Output the (x, y) coordinate of the center of the cell containing the given text.  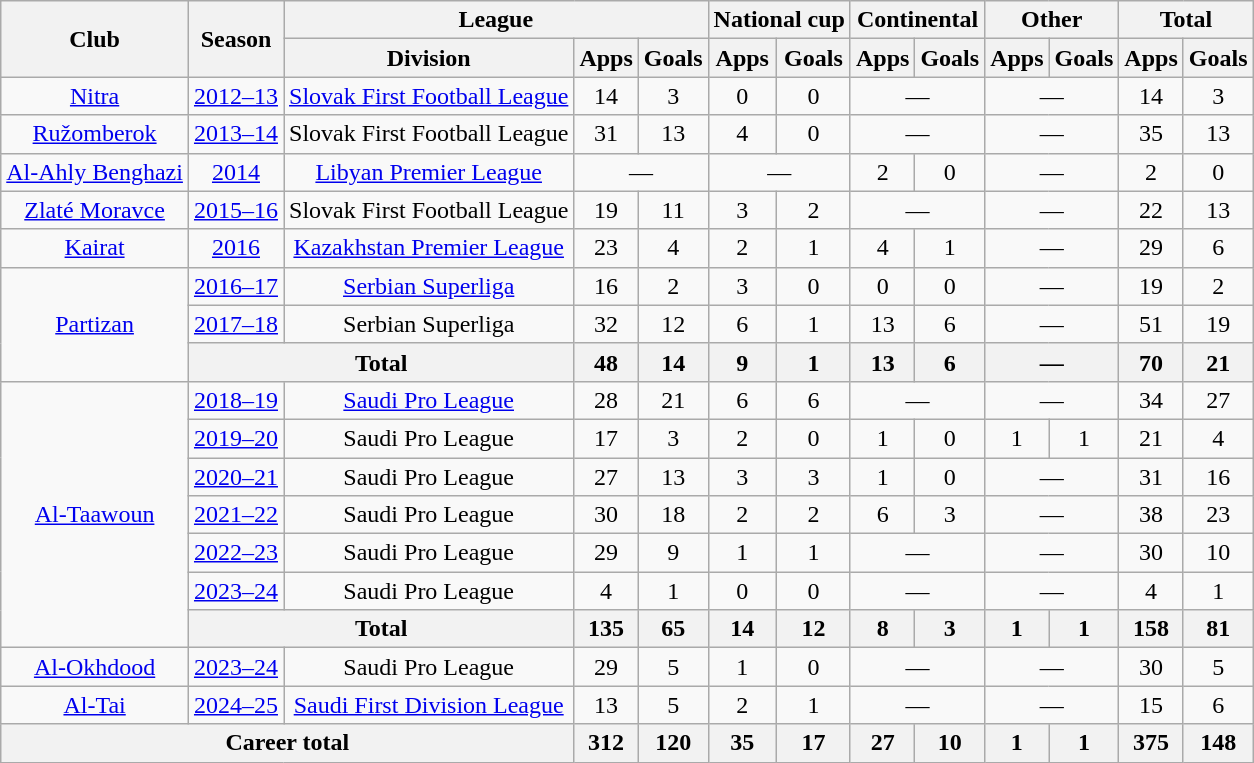
2021–22 (236, 515)
8 (882, 629)
135 (606, 629)
National cup (779, 20)
Nitra (95, 96)
Partizan (95, 324)
Al-Taawoun (95, 514)
65 (673, 629)
34 (1151, 400)
Saudi First Division League (429, 705)
2014 (236, 172)
2018–19 (236, 400)
38 (1151, 515)
Al-Ahly Benghazi (95, 172)
2022–23 (236, 553)
22 (1151, 210)
18 (673, 515)
Club (95, 39)
2024–25 (236, 705)
51 (1151, 324)
2013–14 (236, 134)
Kazakhstan Premier League (429, 248)
148 (1218, 743)
28 (606, 400)
Season (236, 39)
Ružomberok (95, 134)
Al-Okhdood (95, 667)
312 (606, 743)
11 (673, 210)
Career total (288, 743)
2020–21 (236, 477)
32 (606, 324)
70 (1151, 362)
15 (1151, 705)
81 (1218, 629)
158 (1151, 629)
48 (606, 362)
2015–16 (236, 210)
2016–17 (236, 286)
375 (1151, 743)
League (496, 20)
Continental (917, 20)
Kairat (95, 248)
Zlaté Moravce (95, 210)
2012–13 (236, 96)
Division (429, 58)
2019–20 (236, 438)
2017–18 (236, 324)
Al-Tai (95, 705)
120 (673, 743)
2016 (236, 248)
Other (1052, 20)
Libyan Premier League (429, 172)
